Capture the cell that displays the provided text and extract its [X, Y] central coordinate. 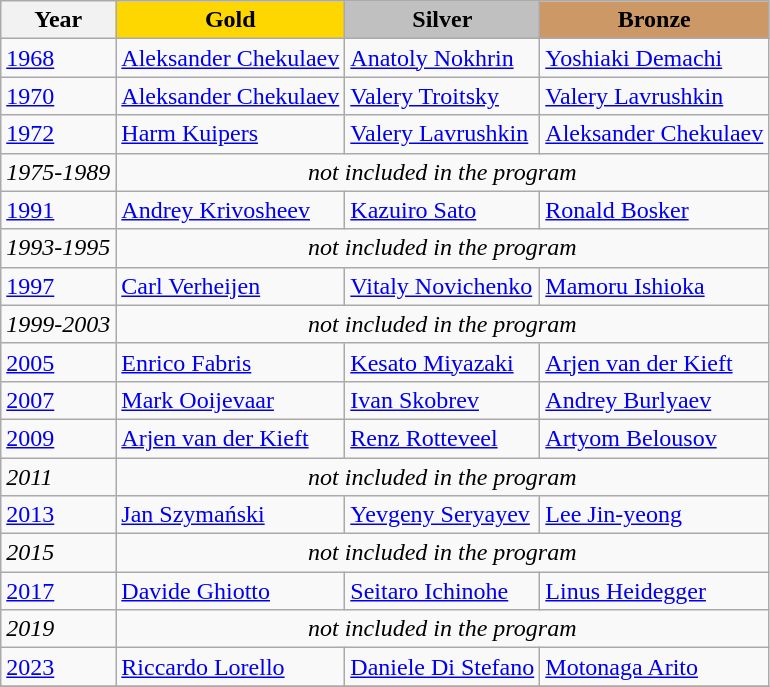
Seitaro Ichinohe [442, 591]
Silver [442, 20]
Davide Ghiotto [230, 591]
1991 [58, 210]
2015 [58, 553]
Yevgeny Seryayev [442, 515]
1975-1989 [58, 172]
Year [58, 20]
Anatoly Nokhrin [442, 58]
2009 [58, 438]
Kesato Miyazaki [442, 362]
2007 [58, 400]
Daniele Di Stefano [442, 667]
1968 [58, 58]
Andrey Krivosheev [230, 210]
Artyom Belousov [654, 438]
1970 [58, 96]
2017 [58, 591]
Gold [230, 20]
Harm Kuipers [230, 134]
Riccardo Lorello [230, 667]
Mamoru Ishioka [654, 286]
Motonaga Arito [654, 667]
Lee Jin-yeong [654, 515]
2011 [58, 477]
1997 [58, 286]
Valery Troitsky [442, 96]
Mark Ooijevaar [230, 400]
Carl Verheijen [230, 286]
Enrico Fabris [230, 362]
2019 [58, 629]
Ronald Bosker [654, 210]
2023 [58, 667]
Renz Rotteveel [442, 438]
2005 [58, 362]
Bronze [654, 20]
Vitaly Novichenko [442, 286]
Yoshiaki Demachi [654, 58]
2013 [58, 515]
1999-2003 [58, 324]
Ivan Skobrev [442, 400]
Jan Szymański [230, 515]
1993-1995 [58, 248]
Andrey Burlyaev [654, 400]
Linus Heidegger [654, 591]
1972 [58, 134]
Kazuiro Sato [442, 210]
